Determine the [X, Y] coordinate at the center of the cell enclosing the given text.  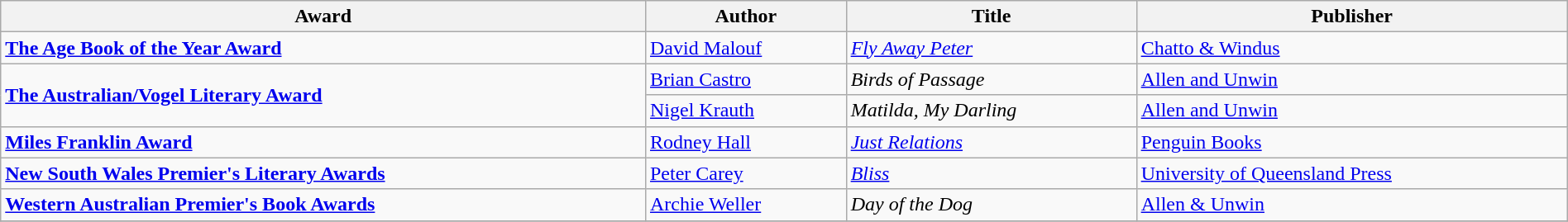
Day of the Dog [991, 205]
The Age Book of the Year Award [323, 48]
Western Australian Premier's Book Awards [323, 205]
Miles Franklin Award [323, 142]
Fly Away Peter [991, 48]
Archie Weller [746, 205]
The Australian/Vogel Literary Award [323, 95]
Birds of Passage [991, 79]
Penguin Books [1351, 142]
Just Relations [991, 142]
Bliss [991, 173]
Publisher [1351, 17]
Peter Carey [746, 173]
Title [991, 17]
Allen & Unwin [1351, 205]
Rodney Hall [746, 142]
David Malouf [746, 48]
Nigel Krauth [746, 111]
Matilda, My Darling [991, 111]
Chatto & Windus [1351, 48]
New South Wales Premier's Literary Awards [323, 173]
Brian Castro [746, 79]
University of Queensland Press [1351, 173]
Award [323, 17]
Author [746, 17]
